Output the (x, y) coordinate of the center of the cell containing the given text.  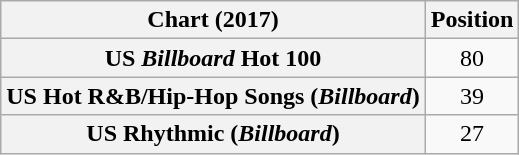
US Billboard Hot 100 (213, 58)
US Hot R&B/Hip-Hop Songs (Billboard) (213, 96)
Chart (2017) (213, 20)
80 (472, 58)
27 (472, 134)
39 (472, 96)
US Rhythmic (Billboard) (213, 134)
Position (472, 20)
